Identify which cell holds the provided text, then report its [x, y] central coordinate. 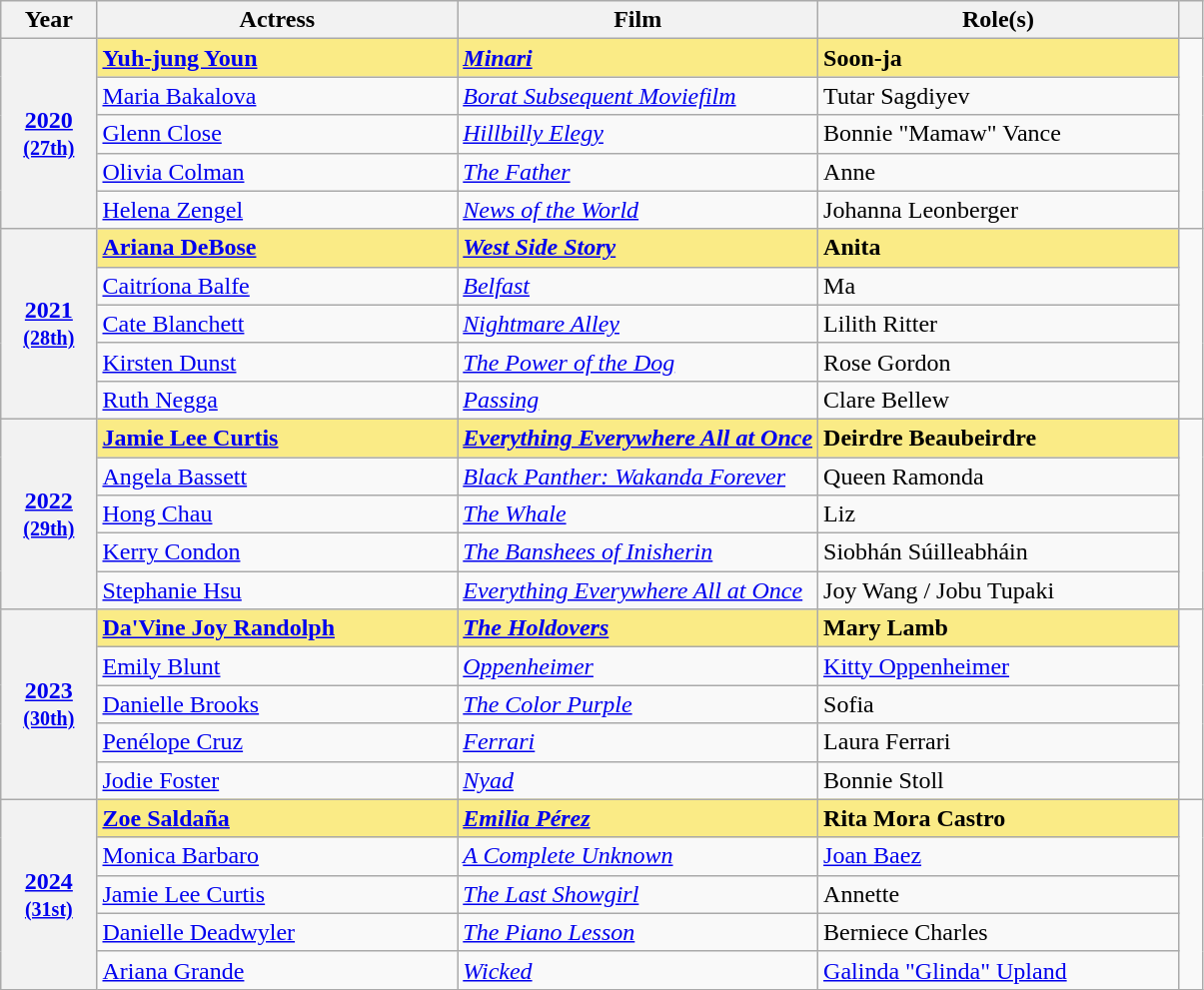
Glenn Close [278, 134]
Berniece Charles [999, 932]
Year [49, 20]
Rita Mora Castro [999, 818]
Helena Zengel [278, 210]
2020(27th) [49, 134]
Queen Ramonda [999, 477]
2023(30th) [49, 704]
The Holdovers [637, 628]
Annette [999, 894]
News of the World [637, 210]
Zoe Saldaña [278, 818]
Ma [999, 286]
Wicked [637, 970]
Nyad [637, 780]
Monica Barbaro [278, 856]
Ariana Grande [278, 970]
Belfast [637, 286]
A Complete Unknown [637, 856]
Soon-ja [999, 58]
Joan Baez [999, 856]
The Last Showgirl [637, 894]
Ruth Negga [278, 400]
Anita [999, 248]
Stephanie Hsu [278, 590]
West Side Story [637, 248]
Actress [278, 20]
Borat Subsequent Moviefilm [637, 96]
Penélope Cruz [278, 742]
Deirdre Beaubeirdre [999, 438]
Bonnie Stoll [999, 780]
Lilith Ritter [999, 324]
Yuh-jung Youn [278, 58]
Angela Bassett [278, 477]
The Banshees of Inisherin [637, 552]
Emily Blunt [278, 666]
Olivia Colman [278, 172]
Emilia Pérez [637, 818]
Ferrari [637, 742]
Minari [637, 58]
Anne [999, 172]
Film [637, 20]
Tutar Sagdiyev [999, 96]
The Power of the Dog [637, 362]
2021(28th) [49, 324]
Black Panther: Wakanda Forever [637, 477]
Oppenheimer [637, 666]
Passing [637, 400]
Bonnie "Mamaw" Vance [999, 134]
Kitty Oppenheimer [999, 666]
Liz [999, 514]
Da'Vine Joy Randolph [278, 628]
Sofia [999, 704]
Kerry Condon [278, 552]
Johanna Leonberger [999, 210]
The Color Purple [637, 704]
Galinda "Glinda" Upland [999, 970]
Laura Ferrari [999, 742]
Caitríona Balfe [278, 286]
Hillbilly Elegy [637, 134]
The Whale [637, 514]
Rose Gordon [999, 362]
Role(s) [999, 20]
Ariana DeBose [278, 248]
The Piano Lesson [637, 932]
Cate Blanchett [278, 324]
Jodie Foster [278, 780]
Hong Chau [278, 514]
Nightmare Alley [637, 324]
Maria Bakalova [278, 96]
Danielle Deadwyler [278, 932]
Mary Lamb [999, 628]
Kirsten Dunst [278, 362]
2024(31st) [49, 894]
2022(29th) [49, 513]
Danielle Brooks [278, 704]
Clare Bellew [999, 400]
Siobhán Súilleabháin [999, 552]
The Father [637, 172]
Joy Wang / Jobu Tupaki [999, 590]
